Identify which cell holds the provided text, then report its (X, Y) central coordinate. 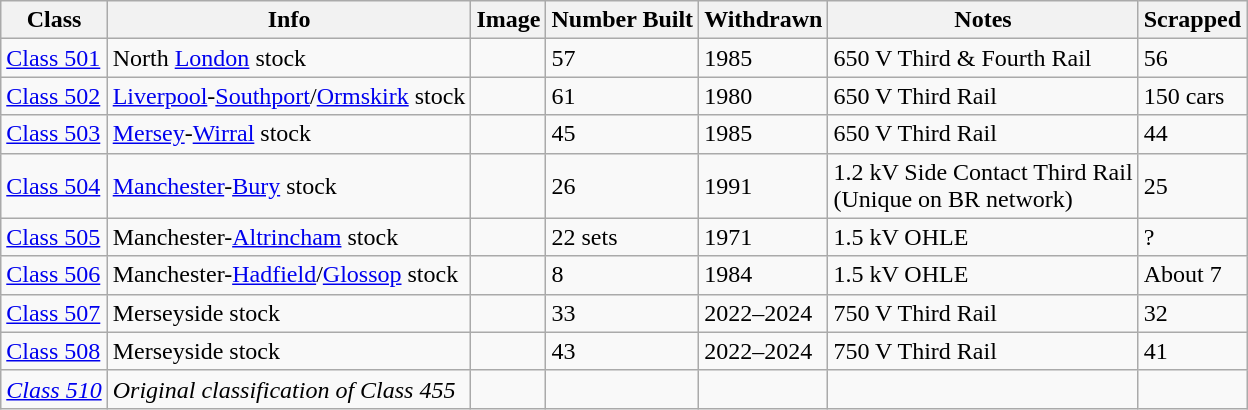
56 (1192, 58)
Class 501 (54, 58)
1971 (764, 237)
North London stock (289, 58)
25 (1192, 186)
26 (622, 186)
Manchester-Hadfield/Glossop stock (289, 275)
650 V Third & Fourth Rail (983, 58)
8 (622, 275)
Manchester-Altrincham stock (289, 237)
Manchester-Bury stock (289, 186)
1991 (764, 186)
Class 504 (54, 186)
33 (622, 313)
150 cars (1192, 96)
Info (289, 20)
Notes (983, 20)
Class 508 (54, 351)
Withdrawn (764, 20)
41 (1192, 351)
57 (622, 58)
32 (1192, 313)
Original classification of Class 455 (289, 389)
Class 506 (54, 275)
Class 507 (54, 313)
43 (622, 351)
Class 510 (54, 389)
61 (622, 96)
Class (54, 20)
Class 505 (54, 237)
About 7 (1192, 275)
Class 503 (54, 134)
Class 502 (54, 96)
Scrapped (1192, 20)
Liverpool-Southport/Ormskirk stock (289, 96)
Number Built (622, 20)
44 (1192, 134)
1.2 kV Side Contact Third Rail (Unique on BR network) (983, 186)
? (1192, 237)
Mersey-Wirral stock (289, 134)
1980 (764, 96)
45 (622, 134)
22 sets (622, 237)
Image (508, 20)
1984 (764, 275)
